Pinpoint the cell where the given text exists, returning its (x, y) midpoint coordinate. 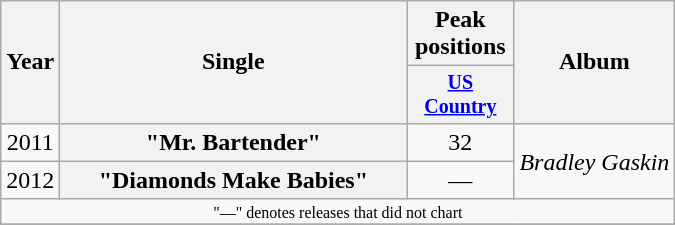
"—" denotes releases that did not chart (338, 211)
— (460, 180)
32 (460, 142)
US Country (460, 94)
2012 (30, 180)
"Diamonds Make Babies" (234, 180)
Bradley Gaskin (594, 161)
Year (30, 62)
Album (594, 62)
Peak positions (460, 34)
2011 (30, 142)
"Mr. Bartender" (234, 142)
Single (234, 62)
